Scan for the cell matching the given text and deliver its (x, y) coordinate at center. 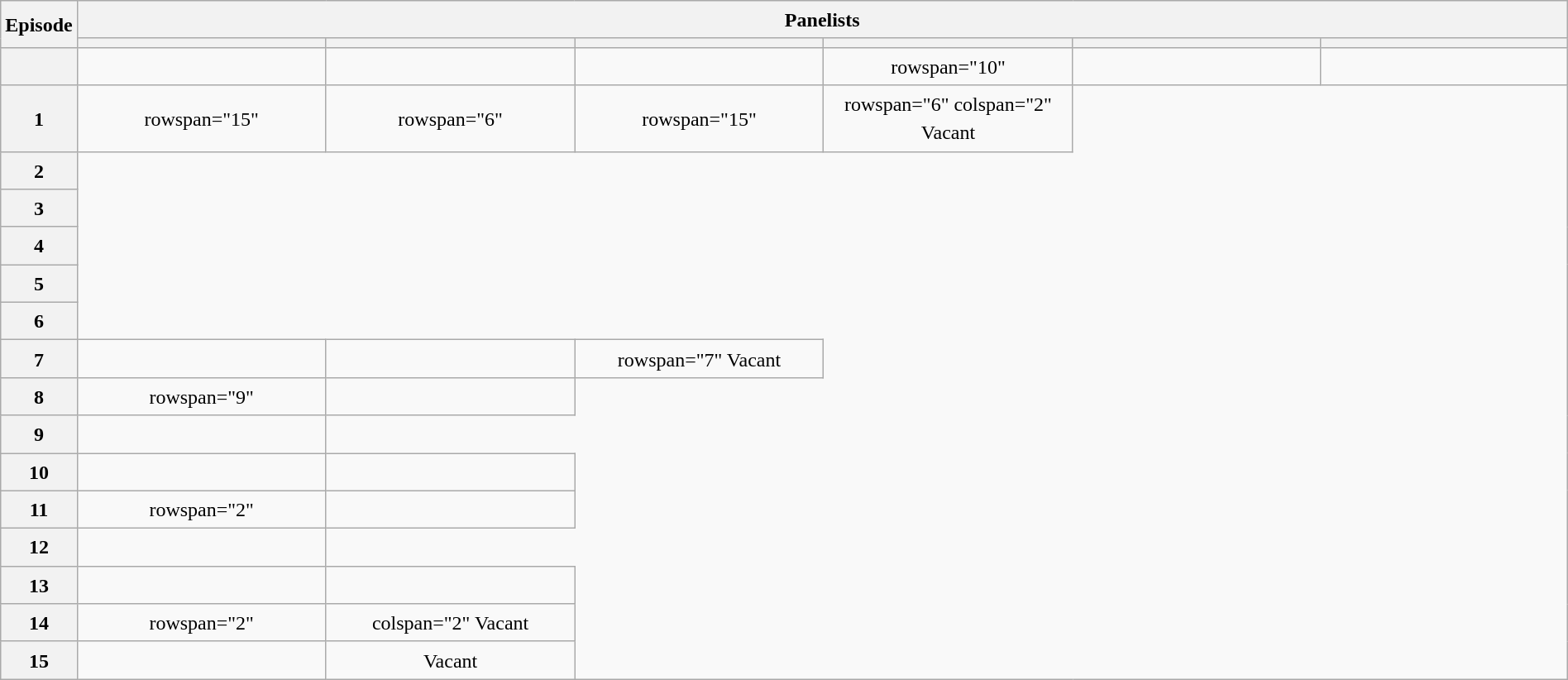
rowspan="7" Vacant (700, 359)
Vacant (450, 660)
5 (39, 284)
11 (39, 510)
rowspan="6" colspan="2" Vacant (948, 118)
14 (39, 623)
8 (39, 396)
rowspan="10" (948, 66)
3 (39, 208)
2 (39, 170)
Episode (39, 25)
12 (39, 548)
rowspan="9" (202, 396)
rowspan="6" (450, 118)
colspan="2" Vacant (450, 623)
7 (39, 359)
1 (39, 118)
Panelists (822, 20)
13 (39, 585)
9 (39, 434)
10 (39, 472)
4 (39, 246)
6 (39, 321)
15 (39, 660)
